From the cell containing the given text, extract its center point as (x, y) coordinate. 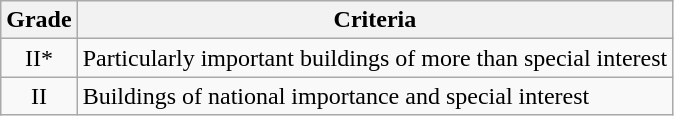
Particularly important buildings of more than special interest (375, 58)
II (39, 96)
Buildings of national importance and special interest (375, 96)
Criteria (375, 20)
Grade (39, 20)
II* (39, 58)
